Return the [x, y] coordinate for the center point of the cell that contains the specified text.  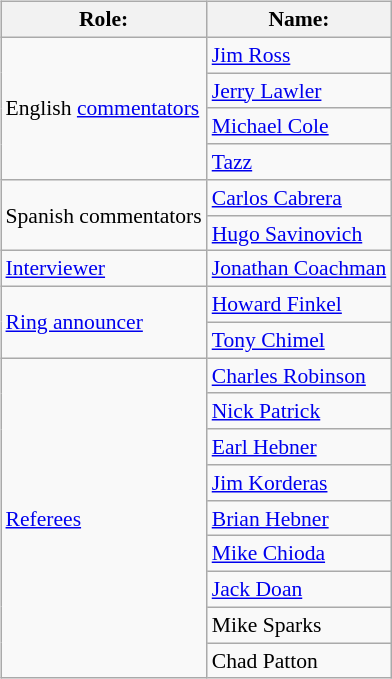
Interviewer [103, 269]
Earl Hebner [300, 447]
Tony Chimel [300, 340]
Howard Finkel [300, 305]
Carlos Cabrera [300, 198]
Mike Sparks [300, 625]
Brian Hebner [300, 518]
Mike Chioda [300, 554]
Jack Doan [300, 590]
Name: [300, 20]
Nick Patrick [300, 411]
Jim Ross [300, 55]
Ring announcer [103, 322]
Role: [103, 20]
English commentators [103, 108]
Referees [103, 518]
Jonathan Coachman [300, 269]
Hugo Savinovich [300, 233]
Charles Robinson [300, 376]
Spanish commentators [103, 216]
Tazz [300, 162]
Jerry Lawler [300, 91]
Chad Patton [300, 661]
Jim Korderas [300, 483]
Michael Cole [300, 126]
